Pinpoint the cell where the given text exists, returning its (x, y) midpoint coordinate. 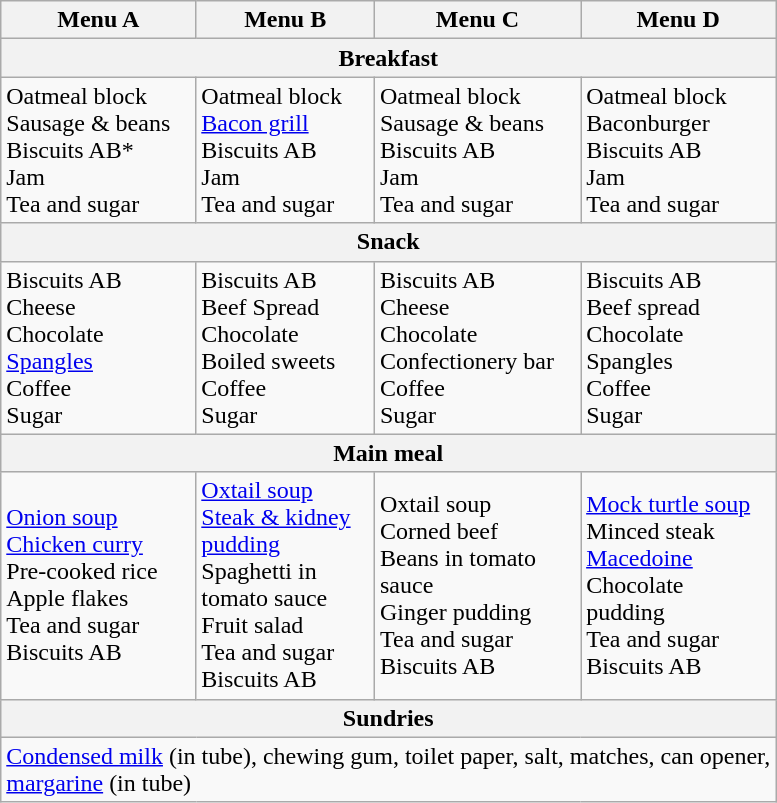
Biscuits ABBeef spreadChocolateSpanglesCoffeeSugar (678, 348)
Menu A (98, 20)
Menu C (477, 20)
Biscuits ABCheeseChocolateConfectionery barCoffeeSugar (477, 348)
Main meal (388, 453)
Sundries (388, 718)
Oatmeal blockBaconburgerBiscuits ABJamTea and sugar (678, 150)
Oatmeal blockSausage & beansBiscuits ABJamTea and sugar (477, 150)
Snack (388, 242)
Menu D (678, 20)
Mock turtle soupMinced steakMacedoineChocolatepuddingTea and sugarBiscuits AB (678, 586)
Onion soupChicken curryPre-cooked riceApple flakesTea and sugarBiscuits AB (98, 586)
Condensed milk (in tube), chewing gum, toilet paper, salt, matches, can opener,margarine (in tube) (388, 770)
Oatmeal blockBacon grillBiscuits ABJamTea and sugar (286, 150)
Biscuits ABCheeseChocolateSpanglesCoffeeSugar (98, 348)
Breakfast (388, 58)
Oatmeal blockSausage & beansBiscuits AB*JamTea and sugar (98, 150)
Biscuits ABBeef SpreadChocolateBoiled sweetsCoffeeSugar (286, 348)
Oxtail soupCorned beefBeans in tomatosauceGinger puddingTea and sugarBiscuits AB (477, 586)
Oxtail soupSteak & kidneypuddingSpaghetti intomato sauceFruit saladTea and sugarBiscuits AB (286, 586)
Menu B (286, 20)
